From the cell containing the given text, extract its center point as [x, y] coordinate. 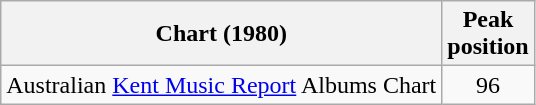
Australian Kent Music Report Albums Chart [222, 85]
Peakposition [488, 34]
96 [488, 85]
Chart (1980) [222, 34]
